Detect which cell encompasses the target text, then output its [X, Y] center coordinate. 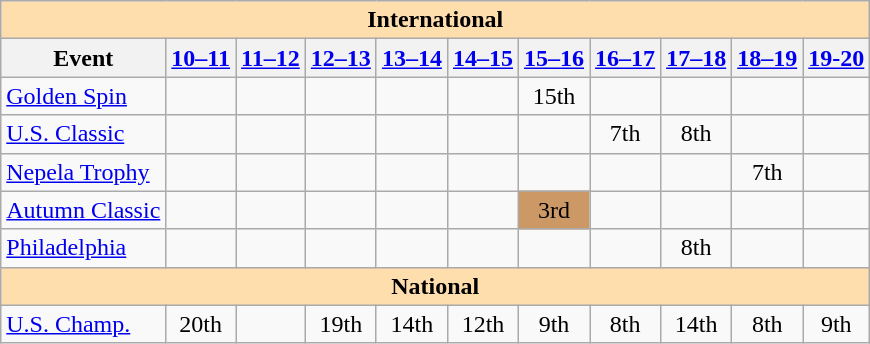
12–13 [340, 58]
10–11 [201, 58]
Autumn Classic [84, 210]
18–19 [768, 58]
3rd [554, 210]
16–17 [626, 58]
International [436, 20]
11–12 [271, 58]
U.S. Champ. [84, 324]
Philadelphia [84, 248]
15–16 [554, 58]
Golden Spin [84, 96]
National [436, 286]
14–15 [482, 58]
13–14 [412, 58]
U.S. Classic [84, 134]
Event [84, 58]
19-20 [836, 58]
20th [201, 324]
15th [554, 96]
Nepela Trophy [84, 172]
12th [482, 324]
17–18 [696, 58]
19th [340, 324]
